Provide the (x, y) coordinate of the cell's center where the given text is located.  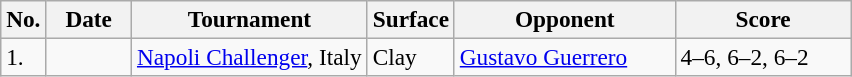
Napoli Challenger, Italy (250, 57)
No. (24, 19)
Tournament (250, 19)
Date (89, 19)
1. (24, 57)
Score (763, 19)
Surface (410, 19)
Gustavo Guerrero (564, 57)
4–6, 6–2, 6–2 (763, 57)
Clay (410, 57)
Opponent (564, 19)
